Output the [X, Y] coordinate of the center of the cell containing the given text.  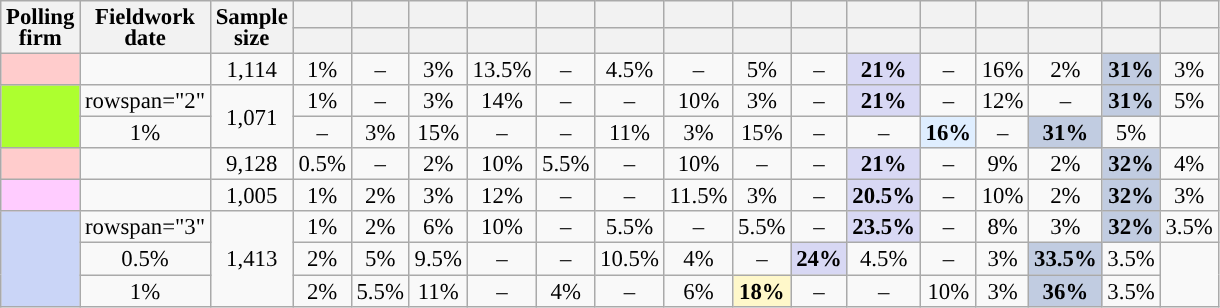
18% [762, 291]
1,005 [252, 196]
33.5% [1066, 259]
Fieldworkdate [146, 28]
20.5% [884, 196]
36% [1066, 291]
14% [502, 101]
9% [1002, 164]
9.5% [438, 259]
Pollingfirm [40, 28]
9,128 [252, 164]
1,413 [252, 260]
8% [1002, 228]
10.5% [630, 259]
13.5% [502, 70]
23.5% [884, 228]
rowspan="3" [146, 228]
11.5% [698, 196]
Samplesize [252, 28]
1,114 [252, 70]
24% [819, 259]
1,071 [252, 116]
rowspan="2" [146, 101]
